Determine the (X, Y) coordinate at the center of the cell enclosing the given text.  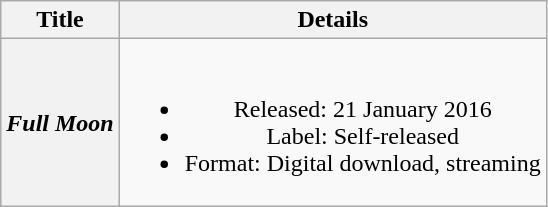
Title (60, 20)
Details (332, 20)
Released: 21 January 2016Label: Self-releasedFormat: Digital download, streaming (332, 122)
Full Moon (60, 122)
